Find where the given text appears and provide that cell's center as (x, y) coordinate. 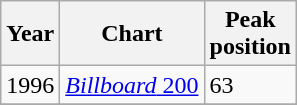
63 (250, 85)
1996 (30, 85)
Billboard 200 (132, 85)
Year (30, 34)
Peakposition (250, 34)
Chart (132, 34)
